Return [x, y] of the center of cell containing provided text 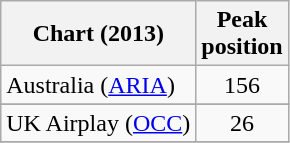
UK Airplay (OCC) [98, 123]
Chart (2013) [98, 34]
Peakposition [242, 34]
156 [242, 85]
26 [242, 123]
Australia (ARIA) [98, 85]
